Output the (x, y) coordinate of the center of the cell containing the given text.  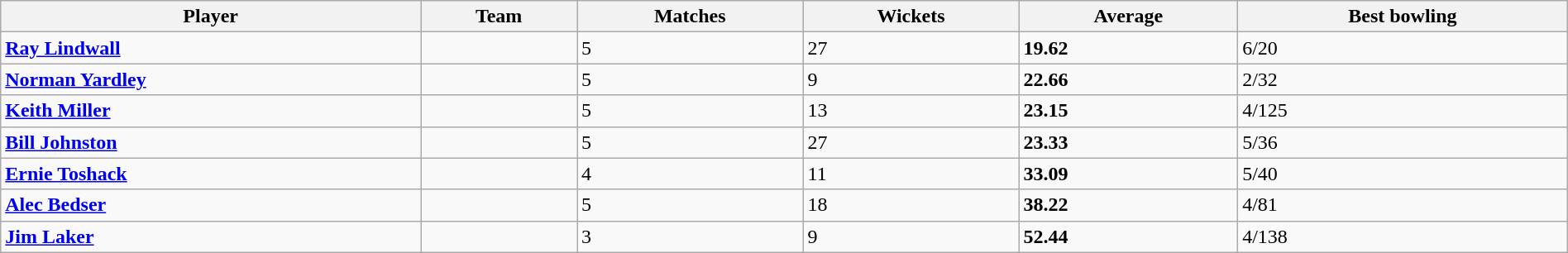
Average (1128, 17)
52.44 (1128, 236)
19.62 (1128, 48)
Ray Lindwall (211, 48)
3 (690, 236)
Best bowling (1403, 17)
Team (500, 17)
5/36 (1403, 142)
Norman Yardley (211, 79)
2/32 (1403, 79)
11 (911, 174)
Bill Johnston (211, 142)
33.09 (1128, 174)
Keith Miller (211, 111)
38.22 (1128, 205)
4/81 (1403, 205)
Alec Bedser (211, 205)
Wickets (911, 17)
13 (911, 111)
6/20 (1403, 48)
22.66 (1128, 79)
4/138 (1403, 236)
18 (911, 205)
Jim Laker (211, 236)
5/40 (1403, 174)
4/125 (1403, 111)
23.33 (1128, 142)
23.15 (1128, 111)
Matches (690, 17)
Ernie Toshack (211, 174)
4 (690, 174)
Player (211, 17)
